Capture the cell that displays the provided text and extract its [x, y] central coordinate. 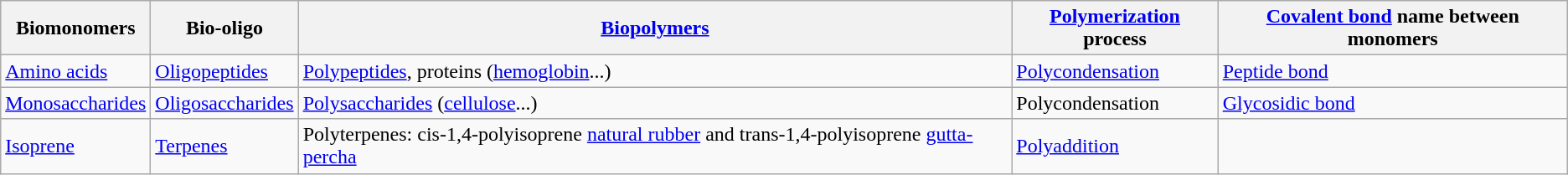
Glycosidic bond [1392, 103]
Polyaddition [1115, 146]
Biopolymers [655, 28]
Polysaccharides (cellulose...) [655, 103]
Peptide bond [1392, 71]
Covalent bond name between monomers [1392, 28]
Biomonomers [75, 28]
Terpenes [224, 146]
Polypeptides, proteins (hemoglobin...) [655, 71]
Monosaccharides [75, 103]
Amino acids [75, 71]
Isoprene [75, 146]
Polymerization process [1115, 28]
Bio-oligo [224, 28]
Polyterpenes: cis-1,4-polyisoprene natural rubber and trans-1,4-polyisoprene gutta-percha [655, 146]
Oligosaccharides [224, 103]
Oligopeptides [224, 71]
